For the text-containing cell, return its midpoint in (x, y) coordinate format. 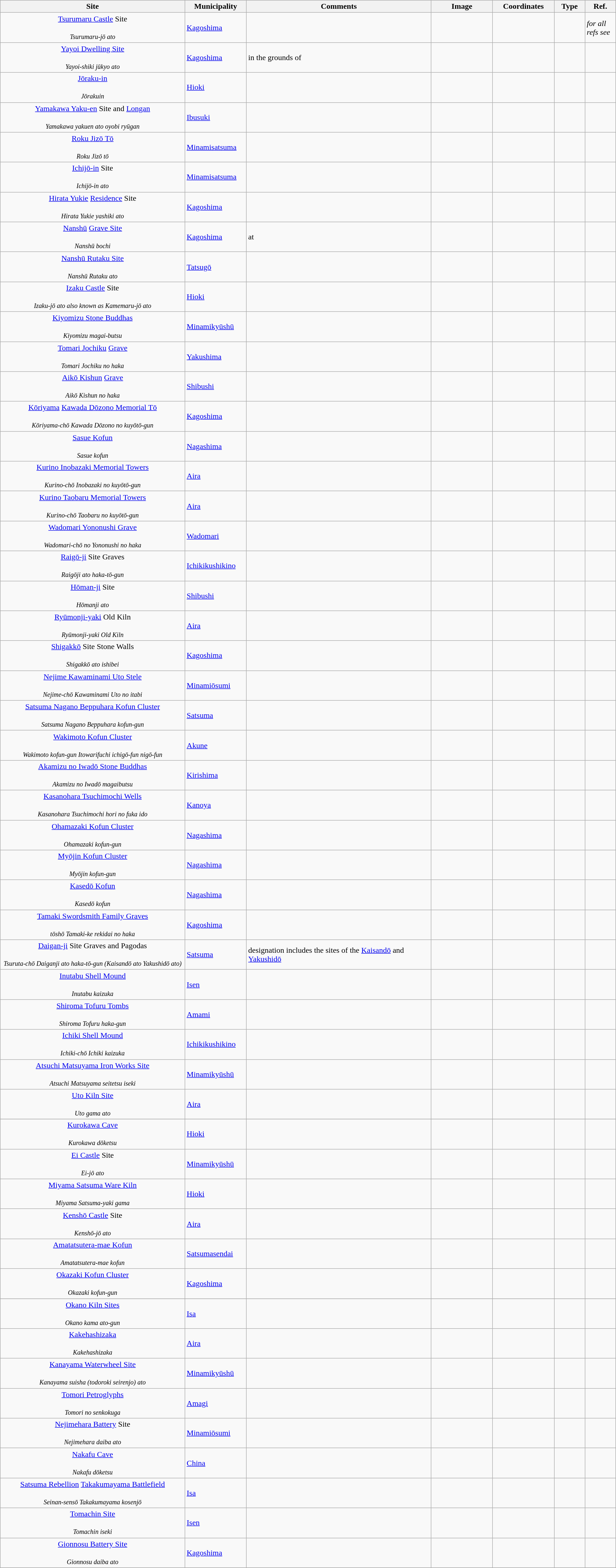
Coordinates (523, 6)
Comments (339, 6)
Tomari Jochiku GraveTomari Jochiku no haka (93, 357)
at (339, 237)
in the grounds of (339, 57)
Izaku Castle SiteIzaku-jō ato also known as Kamemaru-jō ato (93, 297)
for all refs see (600, 28)
Wadomari (216, 536)
Nanshū Rutaku SiteNanshū Rutaku ato (93, 267)
Nejime Kawaminami Uto SteleNejime-chō Kawaminami Uto no itabi (93, 685)
Okazaki Kofun ClusterOkazaki kofun-gun (93, 1283)
Satsuma Rebellion Takakumayama BattlefieldSeinan-sensō Takakumayama kosenjō (93, 1493)
Shiroma Tofuru TombsShiroma Tofuru haka-gun (93, 1014)
Uto Kiln SiteUto gama ato (93, 1104)
Jōraku-inJōrakuin (93, 87)
Kanayama Waterwheel SiteKanayama suisha (todoroki seirenjo) ato (93, 1373)
Ichiki Shell MoundIchiki-chō Ichiki kaizuka (93, 1044)
Satsumasendai (216, 1254)
Tsurumaru Castle SiteTsurumaru-jō ato (93, 28)
Myōjin Kofun ClusterMyōjin kofun-gun (93, 865)
Kurokawa CaveKurokawa dōketsu (93, 1134)
Ichijō-in SiteIchijō-in ato (93, 177)
Type (570, 6)
Kasedō KofunKasedō kofun (93, 895)
KakehashizakaKakehashizaka (93, 1344)
Municipality (216, 6)
Akune (216, 745)
Roku Jizō TōRoku Jizō tō (93, 147)
Yamakawa Yaku-en Site and LonganYamakawa yakuen ato oyobi ryūgan (93, 117)
Ryūmonji-yaki Old KilnRyūmonji-yaki Old Kiln (93, 626)
Atsuchi Matsuyama Iron Works SiteAtsuchi Matsuyama seitetsu iseki (93, 1074)
Inutabu Shell MoundInutabu kaizuka (93, 985)
designation includes the sites of the Kaisandō and Yakushidō (339, 955)
Nakafu CaveNakafu dōketsu (93, 1463)
Ibusuki (216, 117)
Daigan-ji Site Graves and PagodasTsuruta-chō Daiganji ato haka-tō-gun (Kaisandō ato Yakushidō ato) (93, 955)
Kiyomizu Stone BuddhasKiyomizu magai-butsu (93, 326)
Aikō Kishun GraveAikō Kishun no haka (93, 387)
Image (462, 6)
Raigō-ji Site GravesRaigōji ato haka-tō-gun (93, 566)
Shigakkō Site Stone WallsShigakkō ato ishibei (93, 656)
Kanoya (216, 805)
Nejimehara Battery SiteNejimehara daiba ato (93, 1433)
Site (93, 6)
Okano Kiln SitesOkano kama ato-gun (93, 1314)
Tamaki Swordsmith Family Gravestōshō Tamaki-ke rekidai no haka (93, 925)
Akamizu no Iwadō Stone BuddhasAkamizu no Iwadō magaibutsu (93, 775)
Amatatsutera-mae KofunAmatatsutera-mae kofun (93, 1254)
Kurino Taobaru Memorial TowersKurino-chō Taobaru no kuyōtō-gun (93, 506)
Yayoi Dwelling SiteYayoi-shiki jūkyo ato (93, 57)
Kasanohara Tsuchimochi WellsKasanohara Tsuchimochi hori no fuka ido (93, 805)
Nanshū Grave SiteNanshū bochi (93, 237)
Hōman-ji SiteHōmanji ato (93, 596)
Ref. (600, 6)
Amagi (216, 1403)
Kōriyama Kawada Dōzono Memorial TōKōriyama-chō Kawada Dōzono no kuyōtō-gun (93, 416)
Kirishima (216, 775)
Kenshō Castle SiteKenshō-jō ato (93, 1224)
Ei Castle SiteEi-jō ato (93, 1164)
Yakushima (216, 357)
Tatsugō (216, 267)
Sasue KofunSasue kofun (93, 446)
China (216, 1463)
Ohamazaki Kofun ClusterOhamazaki kofun-gun (93, 835)
Satsuma Nagano Beppuhara Kofun ClusterSatsuma Nagano Beppuhara kofun-gun (93, 715)
Kurino Inobazaki Memorial TowersKurino-chō Inobazaki no kuyōtō-gun (93, 476)
Tomachin SiteTomachin iseki (93, 1523)
Wadomari Yononushi GraveWadomari-chō no Yononushi no haka (93, 536)
Wakimoto Kofun ClusterWakimoto kofun-gun Itowarifuchi ichigō-fun nigō-fun (93, 745)
Tomori PetroglyphsTomori no senkokuga (93, 1403)
Amami (216, 1014)
Hirata Yukie Residence SiteHirata Yukie yashiki ato (93, 207)
Gionnosu Battery SiteGionnosu daiba ato (93, 1553)
Miyama Satsuma Ware KilnMiyama Satsuma-yaki gama (93, 1194)
